Capture the cell that displays the provided text and extract its [x, y] central coordinate. 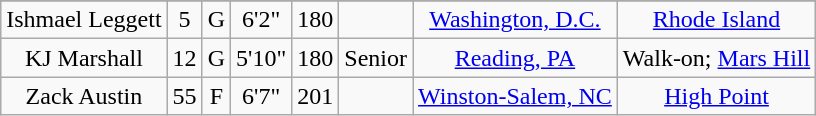
Rhode Island [716, 20]
Zack Austin [84, 96]
Senior [376, 58]
F [216, 96]
6'7" [262, 96]
6'2" [262, 20]
201 [316, 96]
5 [184, 20]
5'10" [262, 58]
Washington, D.C. [516, 20]
KJ Marshall [84, 58]
12 [184, 58]
Walk-on; Mars Hill [716, 58]
Winston-Salem, NC [516, 96]
Reading, PA [516, 58]
55 [184, 96]
High Point [716, 96]
Ishmael Leggett [84, 20]
